Provide the [x, y] coordinate of the cell's center where the given text is located.  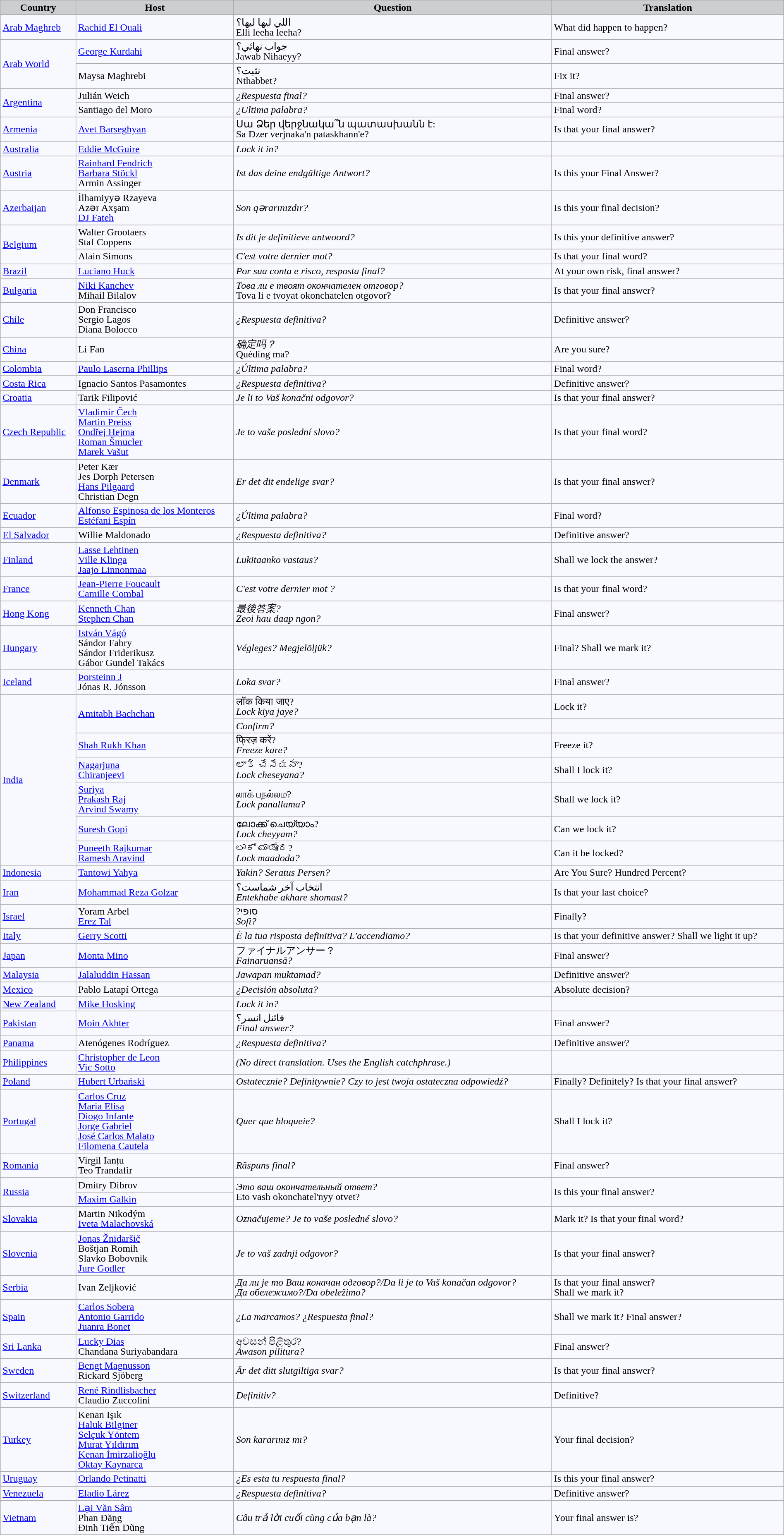
New Zealand [38, 1003]
Venezuela [38, 1493]
Country [38, 7]
Costa Rica [38, 383]
What did happen to happen? [667, 27]
Finally? [667, 917]
Christopher de LeonVic Sotto [155, 1062]
Yakin? Seratus Persen? [393, 873]
Avet Barseghyan [155, 129]
Iran [38, 892]
Brazil [38, 271]
Shall we lock it? [667, 799]
Yoram ArbelErez Tal [155, 917]
Por sua conta e risco, resposta final? [393, 271]
Armenia [38, 129]
È la tua risposta definitiva? L'accendiamo? [393, 936]
Iceland [38, 682]
NagarjunaChiranjeevi [155, 770]
Is that your final answer? Shall we mark it? [667, 1287]
ലോക്ക് ചെയ്യാം?Lock cheyyam? [393, 829]
Sweden [38, 1371]
Australia [38, 149]
Fix it? [667, 76]
Definitiv? [393, 1395]
(No direct translation. Uses the English catchphrase.) [393, 1062]
Your final decision? [667, 1439]
Arab World [38, 64]
Martin NikodýmIveta Malachovská [155, 1219]
Amitabh Bachchan [155, 714]
¿Respuesta final? [393, 95]
Hungary [38, 648]
Eladio Lárez [155, 1493]
Willie Maldonado [155, 535]
Paulo Laserna Phillips [155, 369]
René RindlisbacherClaudio Zuccolini [155, 1395]
Shall we mark it? Final answer? [667, 1317]
جواب نهائي؟Jawab Nihaeyy? [393, 51]
Alfonso Espinosa de los MonterosEstéfani Espín [155, 515]
Mohammad Reza Golzar [155, 892]
Je to vaše poslední slovo? [393, 432]
Er det dit endelige svar? [393, 481]
Translation [667, 7]
Je li to Vaš konačni odgovor? [393, 398]
¿La marcamos? ¿Respuesta final? [393, 1317]
Azerbaijan [38, 208]
Don FranciscoSergio LagosDiana Bolocco [155, 320]
Atenógenes Rodríguez [155, 1043]
Alain Simons [155, 256]
Peter KærJes Dorph PetersenHans PilgaardChristian Degn [155, 481]
Ivan Zeljković [155, 1287]
C'est votre dernier mot ? [393, 589]
Rainhard FendrichBarbara StöcklArmin Assinger [155, 173]
Portugal [38, 1121]
最後答案?Zeoi hau daap ngon? [393, 613]
Chile [38, 320]
Question [393, 7]
ಲಾಕ್ ಮಾಡೋದ?Lock maadoda? [393, 853]
¿Ultima palabra? [393, 110]
Kenneth ChanStephen Chan [155, 613]
Italy [38, 936]
Vietnam [38, 1518]
Jalaluddin Hassan [155, 975]
Poland [38, 1082]
Lukitaanko vastaus? [393, 559]
انتخاب آخر شماست؟Entekhabe akhare shomast? [393, 892]
Belgium [38, 244]
Switzerland [38, 1395]
İlhamiyyə RzayevaAzər AxşamDJ Fateh [155, 208]
确定吗？ Quèdìng ma? [393, 349]
István VágóSándor FabrySándor FriderikuszGábor Gundel Takács [155, 648]
Argentina [38, 103]
France [38, 589]
Slovenia [38, 1253]
Jawapan muktamad? [393, 975]
Slovakia [38, 1219]
¿Es esta tu respuesta final? [393, 1478]
Is this your definitive answer? [667, 237]
Santiago del Moro [155, 110]
Are you sure? [667, 349]
Malaysia [38, 975]
Finland [38, 559]
లాక్ చేసేయనా?Lock cheseyana? [393, 770]
Mark it? Is that your final word? [667, 1219]
Bulgaria [38, 290]
Lasse LehtinenVille KlingaJaajo Linnonmaa [155, 559]
Czech Republic [38, 432]
Tantowi Yahya [155, 873]
Kenan IşıkHaluk BilginerSelçuk YöntemMurat YıldırımKenan İmirzalioğluOktay Kaynarca [155, 1439]
Li Fan [155, 349]
Lucky DiasChandana Suriyabandara [155, 1346]
Confirm? [393, 726]
Lại Văn SâmPhan ĐăngĐinh Tiến Dũng [155, 1518]
Spain [38, 1317]
Loka svar? [393, 682]
Japan [38, 955]
Označujeme? Je to vaše posledné slovo? [393, 1219]
Are You Sure? Hundred Percent? [667, 873]
نثبت؟Nthabbet? [393, 76]
Je to vaš zadnji odgovor? [393, 1253]
Är det ditt slutgiltiga svar? [393, 1371]
Ist das deine endgültige Antwort? [393, 173]
Can it be locked? [667, 853]
Да ли је то Ваш коначан одговор?/Da li je to Vaš konačan odgovor?Да обележимо?/Da obeležimo? [393, 1287]
Indonesia [38, 873]
Gerry Scotti [155, 936]
Pakistan [38, 1023]
Mexico [38, 989]
Carlos CruzMaria ElisaDiogo InfanteJorge GabrielJosé Carlos MalatoFilomena Cautela [155, 1121]
Uruguay [38, 1478]
George Kurdahi [155, 51]
اللي ليها ليها؟Elli leeha leeha? [393, 27]
Þorsteinn JJónas R. Jónsson [155, 682]
Monta Mino [155, 955]
Pablo Latapí Ortega [155, 989]
Jonas ŽnidaršičBoštjan RomihSlavko BobovnikJure Godler [155, 1253]
China [38, 349]
Is that your last choice? [667, 892]
Hong Kong [38, 613]
SuriyaPrakash RajArvind Swamy [155, 799]
Dmitry Dibrov [155, 1185]
Hubert Urbański [155, 1082]
India [38, 779]
Shah Rukh Khan [155, 745]
Definitive? [667, 1395]
Philippines [38, 1062]
Suresh Gopi [155, 829]
Jean-Pierre FoucaultCamille Combal [155, 589]
Turkey [38, 1439]
Սա Ձեր վերջնակա՞ն պատասխանն է:Sa Dzer verjnaka'n pataskhann'e? [393, 129]
فائنل انسر؟Final answer? [393, 1023]
Rachid El Ouali [155, 27]
Câu trả lời cuối cùng của bạn là? [393, 1518]
Panama [38, 1043]
Sri Lanka [38, 1346]
Maxim Galkin [155, 1200]
C'est votre dernier mot? [393, 256]
Végleges? Megjelöljük? [393, 648]
Shall we lock the answer? [667, 559]
Croatia [38, 398]
Răspuns final? [393, 1166]
Final? Shall we mark it? [667, 648]
Russia [38, 1192]
Niki KanchevMihail Bilalov [155, 290]
El Salvador [38, 535]
Finally? Definitely? Is that your final answer? [667, 1082]
Denmark [38, 481]
Is dit je definitieve antwoord? [393, 237]
Serbia [38, 1287]
Absolute decision? [667, 989]
Is this your final decision? [667, 208]
At your own risk, final answer? [667, 271]
Ecuador [38, 515]
Vladimír ČechMartin PreissOndřej HejmaRoman ŠmuclerMarek Vašut [155, 432]
Mike Hosking [155, 1003]
Virgil IanțuTeo Trandafir [155, 1166]
?סופי Sofi? [393, 917]
Это ваш окончательный ответ? Eto vash okonchatel'nyy otvet? [393, 1192]
Son kararınız mı? [393, 1439]
Is that your definitive answer? Shall we light it up? [667, 936]
Това ли е твоят окончателен отговор?Tova li e tvoyat okonchatelen otgovor? [393, 290]
Austria [38, 173]
ファイナルアンサー？Fainaruansā? [393, 955]
Julián Weich [155, 95]
Puneeth RajkumarRamesh Aravind [155, 853]
Bengt MagnussonRickard Sjöberg [155, 1371]
Moin Akhter [155, 1023]
¿Decisión absoluta? [393, 989]
Walter GrootaersStaf Coppens [155, 237]
फ्रिज़ करें?Freeze kare? [393, 745]
අවසන් පිළිතුර?Awason pilitura? [393, 1346]
Your final answer is? [667, 1518]
Is this your Final Answer? [667, 173]
Colombia [38, 369]
Ostatecznie? Definitywnie? Czy to jest twoja ostateczna odpowiedź? [393, 1082]
Carlos SoberaAntonio GarridoJuanra Bonet [155, 1317]
Quer que bloqueie? [393, 1121]
Orlando Petinatti [155, 1478]
Luciano Huck [155, 271]
Ignacio Santos Pasamontes [155, 383]
Israel [38, 917]
Son qərarınızdır? [393, 208]
லாக் பநல்லம?Lock panallama? [393, 799]
लॉक किया जाए?Lock kiya jaye? [393, 706]
Freeze it? [667, 745]
Eddie McGuire [155, 149]
Romania [38, 1166]
Arab Maghreb [38, 27]
Host [155, 7]
Tarik Filipović [155, 398]
Maysa Maghrebi [155, 76]
Can we lock it? [667, 829]
Lock it? [667, 706]
